Find where the given text appears and provide that cell's center as (x, y) coordinate. 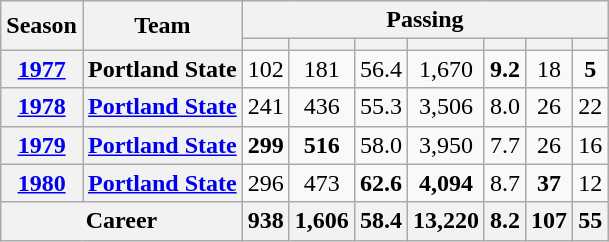
55 (590, 221)
181 (322, 69)
1977 (42, 69)
9.2 (504, 69)
299 (266, 145)
5 (590, 69)
7.7 (504, 145)
473 (322, 183)
58.4 (380, 221)
Passing (424, 20)
4,094 (446, 183)
56.4 (380, 69)
12 (590, 183)
8.7 (504, 183)
13,220 (446, 221)
8.0 (504, 107)
58.0 (380, 145)
Season (42, 26)
1978 (42, 107)
1980 (42, 183)
16 (590, 145)
62.6 (380, 183)
241 (266, 107)
296 (266, 183)
18 (550, 69)
102 (266, 69)
1,606 (322, 221)
Team (162, 26)
516 (322, 145)
Career (122, 221)
8.2 (504, 221)
938 (266, 221)
1,670 (446, 69)
37 (550, 183)
3,506 (446, 107)
55.3 (380, 107)
3,950 (446, 145)
1979 (42, 145)
436 (322, 107)
107 (550, 221)
22 (590, 107)
